Provide the [X, Y] coordinate of the cell's center where the given text is located.  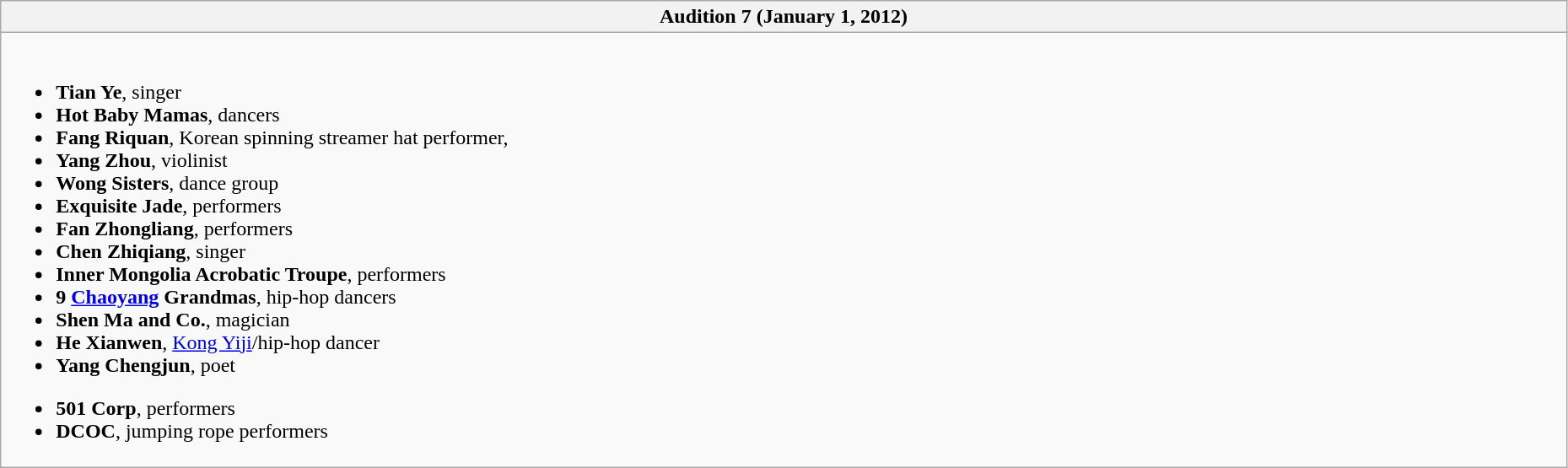
Audition 7 (January 1, 2012) [784, 17]
